Output the [X, Y] coordinate of the center of the cell containing the given text.  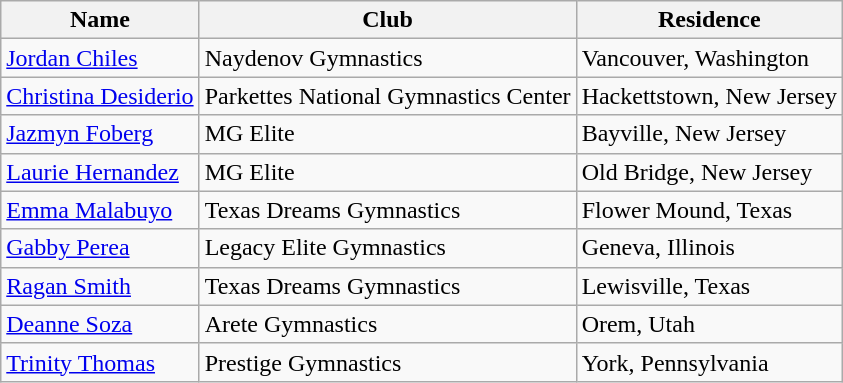
Vancouver, Washington [709, 58]
York, Pennsylvania [709, 362]
Ragan Smith [100, 286]
Prestige Gymnastics [388, 362]
Orem, Utah [709, 324]
Lewisville, Texas [709, 286]
Flower Mound, Texas [709, 210]
Gabby Perea [100, 248]
Jazmyn Foberg [100, 134]
Naydenov Gymnastics [388, 58]
Bayville, New Jersey [709, 134]
Parkettes National Gymnastics Center [388, 96]
Jordan Chiles [100, 58]
Christina Desiderio [100, 96]
Emma Malabuyo [100, 210]
Hackettstown, New Jersey [709, 96]
Arete Gymnastics [388, 324]
Deanne Soza [100, 324]
Club [388, 20]
Residence [709, 20]
Laurie Hernandez [100, 172]
Name [100, 20]
Legacy Elite Gymnastics [388, 248]
Trinity Thomas [100, 362]
Old Bridge, New Jersey [709, 172]
Geneva, Illinois [709, 248]
